Search for the cell housing the specified text and yield its [x, y] center coordinate. 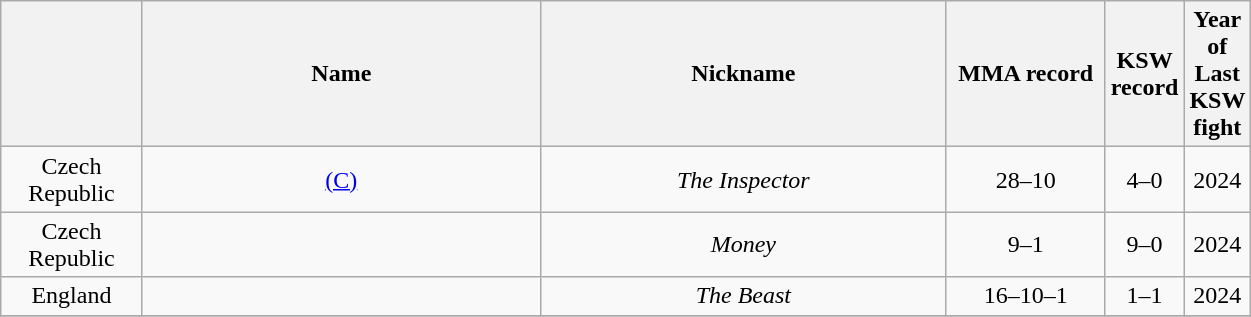
(C) [341, 180]
9–0 [1144, 244]
Year of Last KSW fight [1218, 74]
England [72, 296]
Nickname [744, 74]
Name [341, 74]
9–1 [1026, 244]
16–10–1 [1026, 296]
4–0 [1144, 180]
KSW record [1144, 74]
The Beast [744, 296]
1–1 [1144, 296]
28–10 [1026, 180]
The Inspector [744, 180]
MMA record [1026, 74]
Money [744, 244]
